Find where the given text appears and provide that cell's center as (x, y) coordinate. 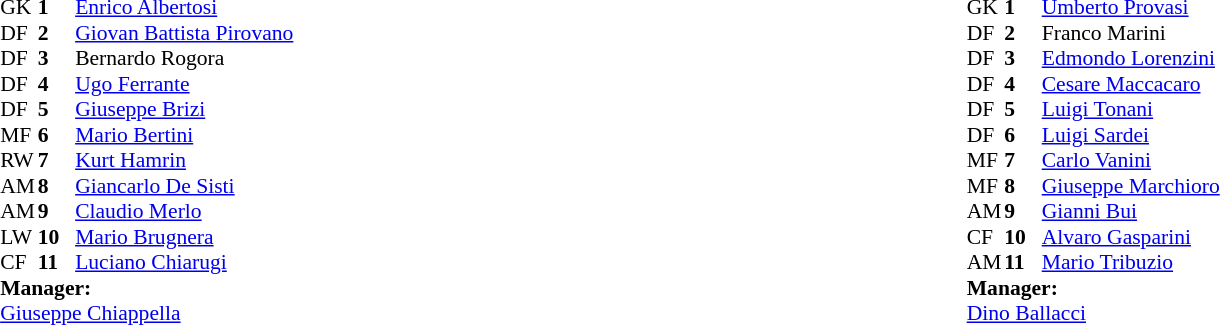
Edmondo Lorenzini (1131, 59)
Giuseppe Brizi (184, 109)
Franco Marini (1131, 33)
Carlo Vanini (1131, 161)
RW (19, 161)
Ugo Ferrante (184, 84)
Luigi Sardei (1131, 135)
Giuseppe Marchioro (1131, 186)
Luigi Tonani (1131, 109)
Giancarlo De Sisti (184, 186)
Mario Bertini (184, 135)
Claudio Merlo (184, 211)
Gianni Bui (1131, 211)
Luciano Chiarugi (184, 263)
Mario Brugnera (184, 237)
Kurt Hamrin (184, 161)
Mario Tribuzio (1131, 263)
Alvaro Gasparini (1131, 237)
LW (19, 237)
Bernardo Rogora (184, 59)
Giovan Battista Pirovano (184, 33)
Cesare Maccacaro (1131, 84)
